Detect which cell encompasses the target text, then output its (X, Y) center coordinate. 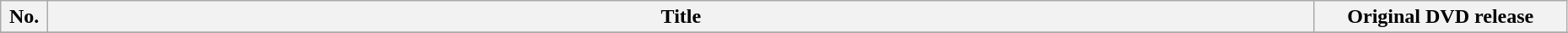
No. (24, 17)
Original DVD release (1441, 17)
Title (681, 17)
